Find where the given text appears and provide that cell's center as (x, y) coordinate. 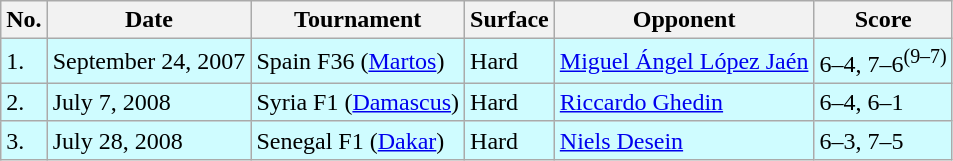
Spain F36 (Martos) (358, 62)
1. (24, 62)
July 28, 2008 (149, 140)
6–4, 7–6(9–7) (883, 62)
Date (149, 20)
Tournament (358, 20)
3. (24, 140)
6–4, 6–1 (883, 102)
Riccardo Ghedin (684, 102)
Syria F1 (Damascus) (358, 102)
2. (24, 102)
Miguel Ángel López Jaén (684, 62)
July 7, 2008 (149, 102)
6–3, 7–5 (883, 140)
September 24, 2007 (149, 62)
Opponent (684, 20)
Score (883, 20)
Senegal F1 (Dakar) (358, 140)
Surface (510, 20)
No. (24, 20)
Niels Desein (684, 140)
